Scan for the cell matching the given text and deliver its (X, Y) coordinate at center. 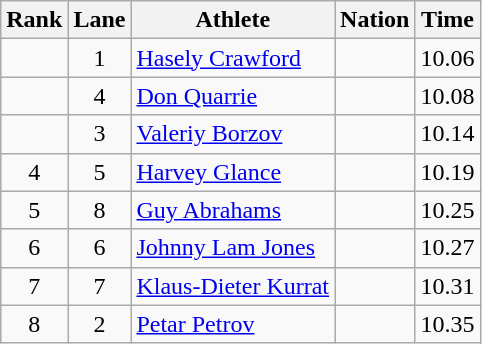
Johnny Lam Jones (233, 248)
10.19 (448, 172)
1 (100, 58)
10.06 (448, 58)
10.14 (448, 134)
2 (100, 324)
Harvey Glance (233, 172)
Athlete (233, 20)
10.27 (448, 248)
10.35 (448, 324)
Klaus-Dieter Kurrat (233, 286)
Petar Petrov (233, 324)
Valeriy Borzov (233, 134)
3 (100, 134)
Time (448, 20)
Nation (375, 20)
10.25 (448, 210)
Hasely Crawford (233, 58)
Guy Abrahams (233, 210)
Rank (34, 20)
10.31 (448, 286)
Don Quarrie (233, 96)
10.08 (448, 96)
Lane (100, 20)
